Scan for the cell matching the given text and deliver its [X, Y] coordinate at center. 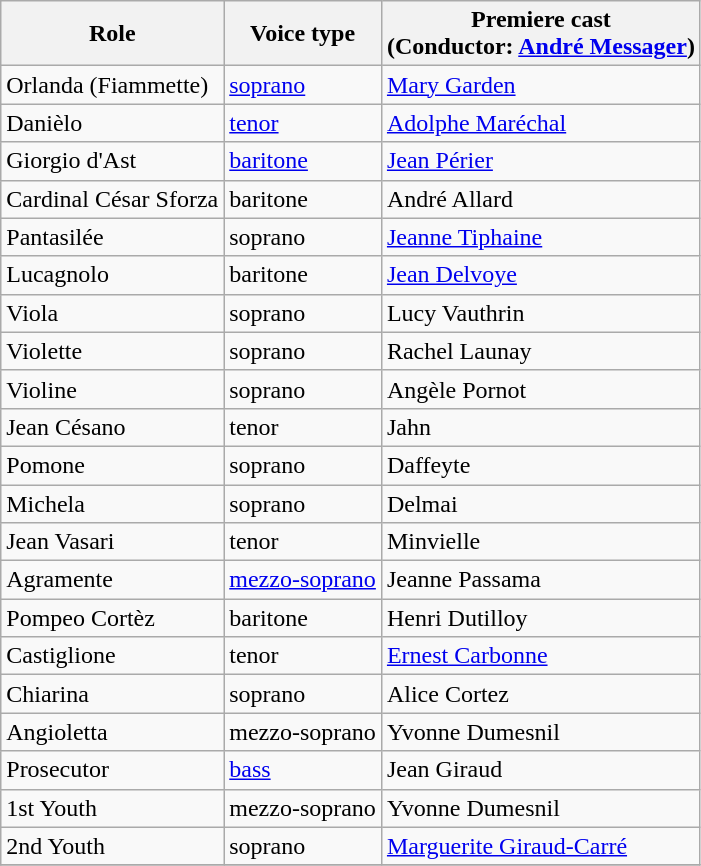
Jean Périer [540, 161]
Jahn [540, 427]
Marguerite Giraud-Carré [540, 846]
Viola [112, 313]
Minvielle [540, 542]
Delmai [540, 503]
Henri Dutilloy [540, 618]
Giorgio d'Ast [112, 161]
2nd Youth [112, 846]
Jean Giraud [540, 770]
Lucagnolo [112, 275]
Michela [112, 503]
Alice Cortez [540, 694]
Lucy Vauthrin [540, 313]
Prosecutor [112, 770]
Voice type [303, 34]
Pantasilée [112, 237]
1st Youth [112, 808]
Mary Garden [540, 85]
Daffeyte [540, 465]
Jean Vasari [112, 542]
Ernest Carbonne [540, 656]
bass [303, 770]
Violette [112, 351]
Violine [112, 389]
Pompeo Cortèz [112, 618]
Chiarina [112, 694]
Jeanne Tiphaine [540, 237]
Cardinal César Sforza [112, 199]
Castiglione [112, 656]
Jean Césano [112, 427]
André Allard [540, 199]
Jeanne Passama [540, 580]
Role [112, 34]
Pomone [112, 465]
Premiere cast(Conductor: André Messager) [540, 34]
Adolphe Maréchal [540, 123]
Agramente [112, 580]
Rachel Launay [540, 351]
Angèle Pornot [540, 389]
Orlanda (Fiammette) [112, 85]
Danièlo [112, 123]
Angioletta [112, 732]
Jean Delvoye [540, 275]
